Search for the cell housing the specified text and yield its (X, Y) center coordinate. 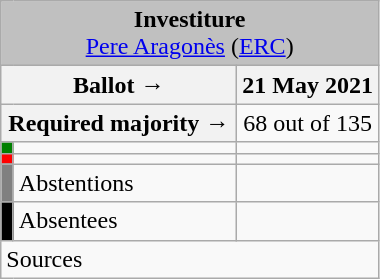
Sources (190, 259)
21 May 2021 (308, 85)
Ballot → (119, 85)
68 out of 135 (308, 123)
Absentees (125, 221)
Abstentions (125, 183)
Required majority → (119, 123)
InvestiturePere Aragonès (ERC) (190, 34)
